Determine the [x, y] coordinate at the center of the cell enclosing the given text.  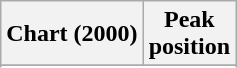
Chart (2000) [72, 34]
Peakposition [189, 34]
